Return the [x, y] coordinate for the center point of the cell that contains the specified text.  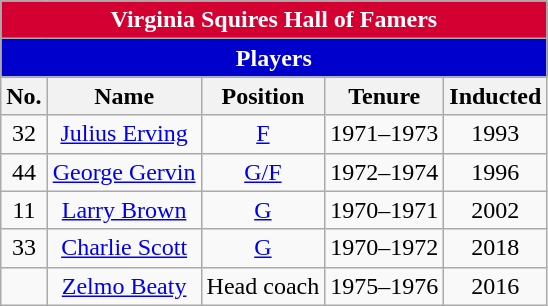
No. [24, 96]
Head coach [263, 286]
1972–1974 [384, 172]
11 [24, 210]
32 [24, 134]
2016 [496, 286]
33 [24, 248]
Larry Brown [124, 210]
1970–1971 [384, 210]
1996 [496, 172]
1970–1972 [384, 248]
Players [274, 58]
Name [124, 96]
F [263, 134]
1971–1973 [384, 134]
2002 [496, 210]
1975–1976 [384, 286]
Position [263, 96]
Tenure [384, 96]
Zelmo Beaty [124, 286]
Julius Erving [124, 134]
2018 [496, 248]
George Gervin [124, 172]
G/F [263, 172]
Inducted [496, 96]
1993 [496, 134]
44 [24, 172]
Virginia Squires Hall of Famers [274, 20]
Charlie Scott [124, 248]
